Locate the cell with the specified text and output its (X, Y) center coordinate. 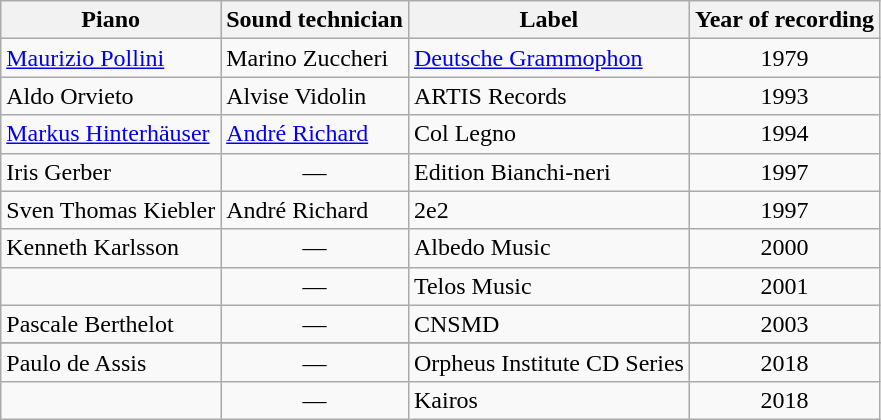
Markus Hinterhäuser (111, 134)
Maurizio Pollini (111, 58)
Albedo Music (548, 248)
2001 (784, 286)
Kairos (548, 400)
Marino Zuccheri (315, 58)
Label (548, 20)
Piano (111, 20)
1994 (784, 134)
ARTIS Records (548, 96)
2e2 (548, 210)
Sven Thomas Kiebler (111, 210)
Telos Music (548, 286)
Pascale Berthelot (111, 324)
Year of recording (784, 20)
2003 (784, 324)
Iris Gerber (111, 172)
Sound technician (315, 20)
Orpheus Institute CD Series (548, 362)
Aldo Orvieto (111, 96)
2000 (784, 248)
Alvise Vidolin (315, 96)
Kenneth Karlsson (111, 248)
Edition Bianchi-neri (548, 172)
Deutsche Grammophon (548, 58)
Paulo de Assis (111, 362)
CNSMD (548, 324)
1979 (784, 58)
1993 (784, 96)
Col Legno (548, 134)
